Return [x, y] of the center of cell containing provided text 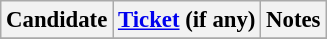
Ticket (if any) [187, 20]
Candidate [57, 20]
Notes [294, 20]
